Capture the cell that displays the provided text and extract its [x, y] central coordinate. 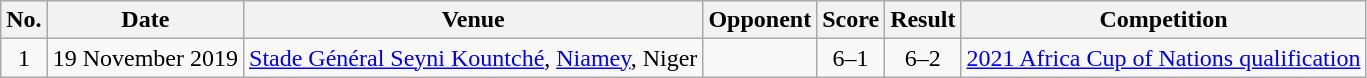
2021 Africa Cup of Nations qualification [1164, 58]
No. [24, 20]
Result [923, 20]
Competition [1164, 20]
6–1 [851, 58]
6–2 [923, 58]
Date [145, 20]
1 [24, 58]
Opponent [760, 20]
19 November 2019 [145, 58]
Score [851, 20]
Venue [474, 20]
Stade Général Seyni Kountché, Niamey, Niger [474, 58]
